Extract the [X, Y] coordinate from the center of the cell holding the provided text.  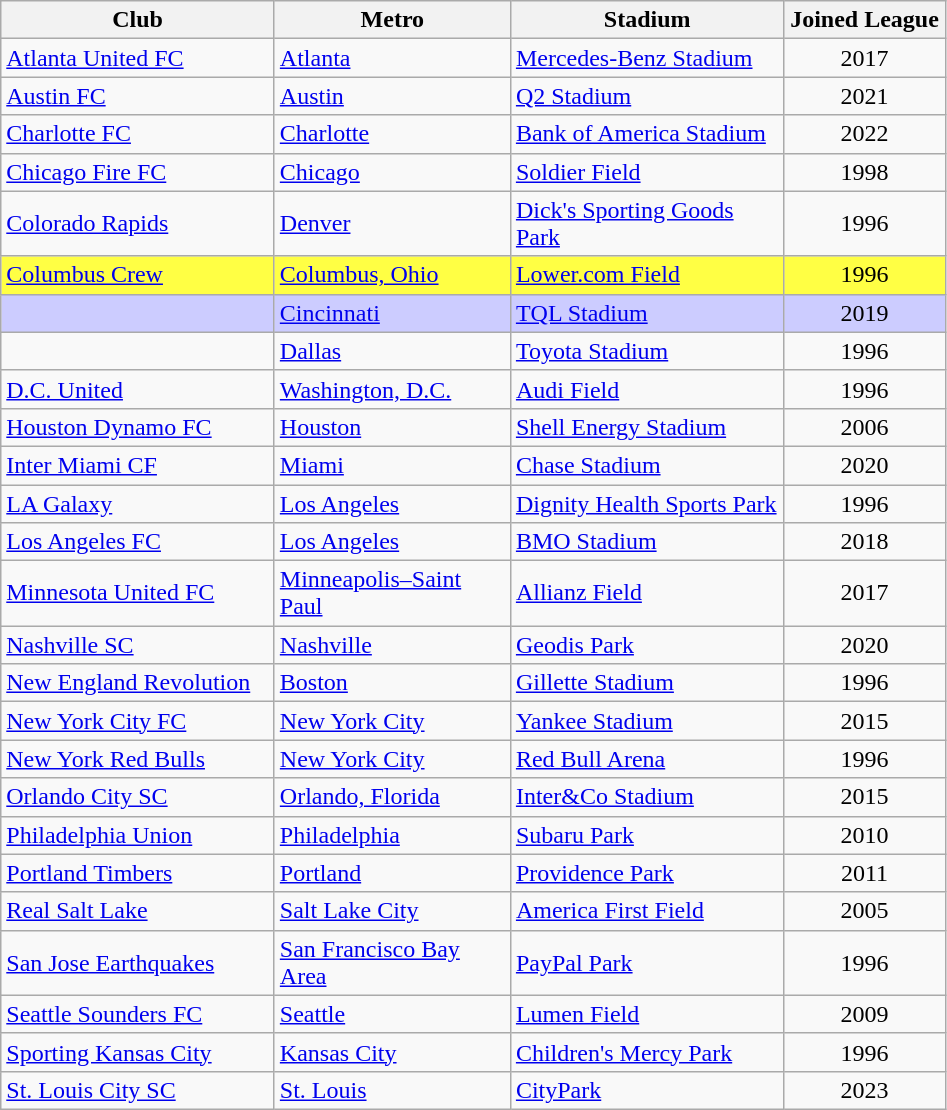
New York City FC [138, 721]
Austin FC [138, 96]
New York Red Bulls [138, 759]
Yankee Stadium [647, 721]
Lumen Field [647, 1014]
PayPal Park [647, 962]
Bank of America Stadium [647, 134]
Orlando, Florida [392, 797]
Washington, D.C. [392, 389]
Seattle Sounders FC [138, 1014]
Chase Stadium [647, 465]
Club [138, 20]
Sporting Kansas City [138, 1052]
Houston [392, 427]
Houston Dynamo FC [138, 427]
Seattle [392, 1014]
Audi Field [647, 389]
Philadelphia [392, 835]
1998 [864, 172]
Real Salt Lake [138, 911]
Mercedes-Benz Stadium [647, 58]
2011 [864, 873]
Dignity Health Sports Park [647, 503]
Orlando City SC [138, 797]
Columbus Crew [138, 275]
2019 [864, 313]
Metro [392, 20]
America First Field [647, 911]
Charlotte [392, 134]
Colorado Rapids [138, 224]
Minnesota United FC [138, 594]
San Francisco Bay Area [392, 962]
BMO Stadium [647, 542]
D.C. United [138, 389]
Toyota Stadium [647, 351]
Shell Energy Stadium [647, 427]
LA Galaxy [138, 503]
Red Bull Arena [647, 759]
2006 [864, 427]
Providence Park [647, 873]
Philadelphia Union [138, 835]
Kansas City [392, 1052]
2009 [864, 1014]
Geodis Park [647, 645]
CityPark [647, 1090]
Atlanta [392, 58]
Denver [392, 224]
Dick's Sporting Goods Park [647, 224]
Lower.com Field [647, 275]
Children's Mercy Park [647, 1052]
Nashville [392, 645]
Cincinnati [392, 313]
Q2 Stadium [647, 96]
2010 [864, 835]
Gillette Stadium [647, 683]
Minneapolis–Saint Paul [392, 594]
Atlanta United FC [138, 58]
2021 [864, 96]
Portland Timbers [138, 873]
St. Louis [392, 1090]
2005 [864, 911]
Inter&Co Stadium [647, 797]
Los Angeles FC [138, 542]
Columbus, Ohio [392, 275]
Austin [392, 96]
2018 [864, 542]
Charlotte FC [138, 134]
2023 [864, 1090]
Chicago Fire FC [138, 172]
Portland [392, 873]
Nashville SC [138, 645]
St. Louis City SC [138, 1090]
San Jose Earthquakes [138, 962]
New England Revolution [138, 683]
Allianz Field [647, 594]
Soldier Field [647, 172]
Miami [392, 465]
Inter Miami CF [138, 465]
Salt Lake City [392, 911]
Stadium [647, 20]
TQL Stadium [647, 313]
Subaru Park [647, 835]
2022 [864, 134]
Chicago [392, 172]
Joined League [864, 20]
Dallas [392, 351]
Boston [392, 683]
